Scan for the cell matching the given text and deliver its (X, Y) coordinate at center. 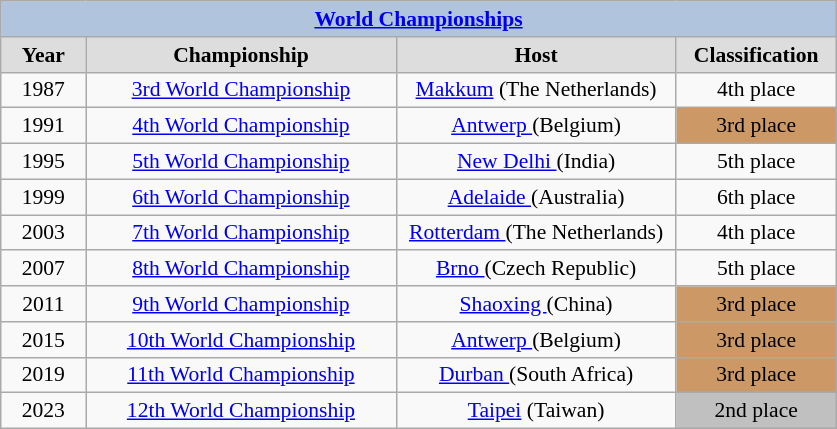
New Delhi (India) (536, 162)
8th World Championship (241, 269)
2023 (44, 411)
1987 (44, 90)
1999 (44, 197)
1991 (44, 126)
2007 (44, 269)
Makkum (The Netherlands) (536, 90)
2015 (44, 340)
Host (536, 55)
7th World Championship (241, 233)
4th World Championship (241, 126)
Durban (South Africa) (536, 375)
3rd World Championship (241, 90)
Brno (Czech Republic) (536, 269)
Taipei (Taiwan) (536, 411)
5th World Championship (241, 162)
World Championships (419, 19)
6th place (756, 197)
1995 (44, 162)
2011 (44, 304)
Classification (756, 55)
6th World Championship (241, 197)
Shaoxing (China) (536, 304)
12th World Championship (241, 411)
11th World Championship (241, 375)
Rotterdam (The Netherlands) (536, 233)
2003 (44, 233)
2019 (44, 375)
2nd place (756, 411)
Adelaide (Australia) (536, 197)
Year (44, 55)
9th World Championship (241, 304)
10th World Championship (241, 340)
Championship (241, 55)
